Pinpoint the cell where the given text exists, returning its [x, y] midpoint coordinate. 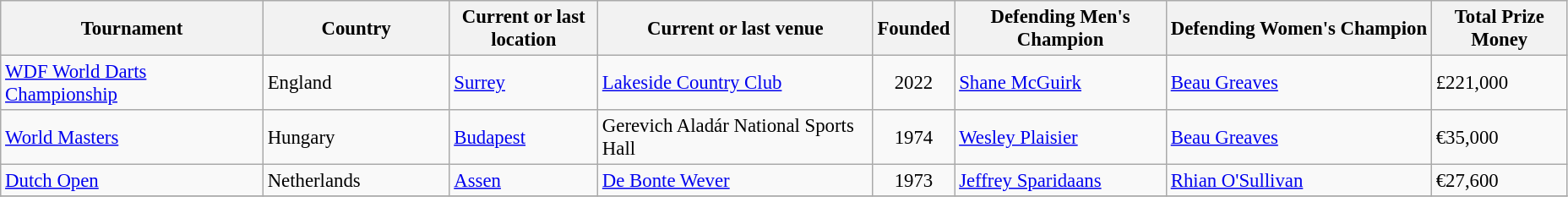
Lakeside Country Club [736, 83]
De Bonte Wever [736, 181]
Gerevich Aladár National Sports Hall [736, 137]
Budapest [524, 137]
Shane McGuirk [1061, 83]
Defending Men's Champion [1061, 29]
Jeffrey Sparidaans [1061, 181]
WDF World Darts Championship [132, 83]
Hungary [357, 137]
Country [357, 29]
England [357, 83]
Netherlands [357, 181]
£221,000 [1499, 83]
2022 [914, 83]
Defending Women's Champion [1298, 29]
1974 [914, 137]
Tournament [132, 29]
Rhian O'Sullivan [1298, 181]
Total Prize Money [1499, 29]
1973 [914, 181]
€27,600 [1499, 181]
Current or last location [524, 29]
Founded [914, 29]
Current or last venue [736, 29]
Assen [524, 181]
Dutch Open [132, 181]
Surrey [524, 83]
€35,000 [1499, 137]
World Masters [132, 137]
Wesley Plaisier [1061, 137]
